Detect which cell encompasses the target text, then output its (X, Y) center coordinate. 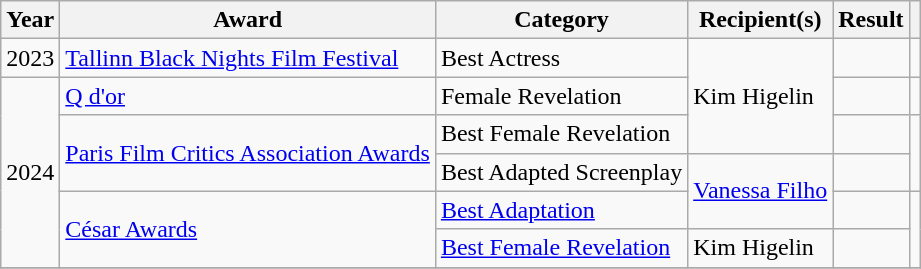
Award (248, 20)
Paris Film Critics Association Awards (248, 153)
Best Adapted Screenplay (561, 172)
Result (871, 20)
2023 (30, 58)
Recipient(s) (760, 20)
2024 (30, 172)
Year (30, 20)
Best Adaptation (561, 210)
Vanessa Filho (760, 191)
Best Actress (561, 58)
Female Revelation (561, 96)
Category (561, 20)
Q d'or (248, 96)
César Awards (248, 229)
Tallinn Black Nights Film Festival (248, 58)
